Identify which cell holds the provided text, then report its [x, y] central coordinate. 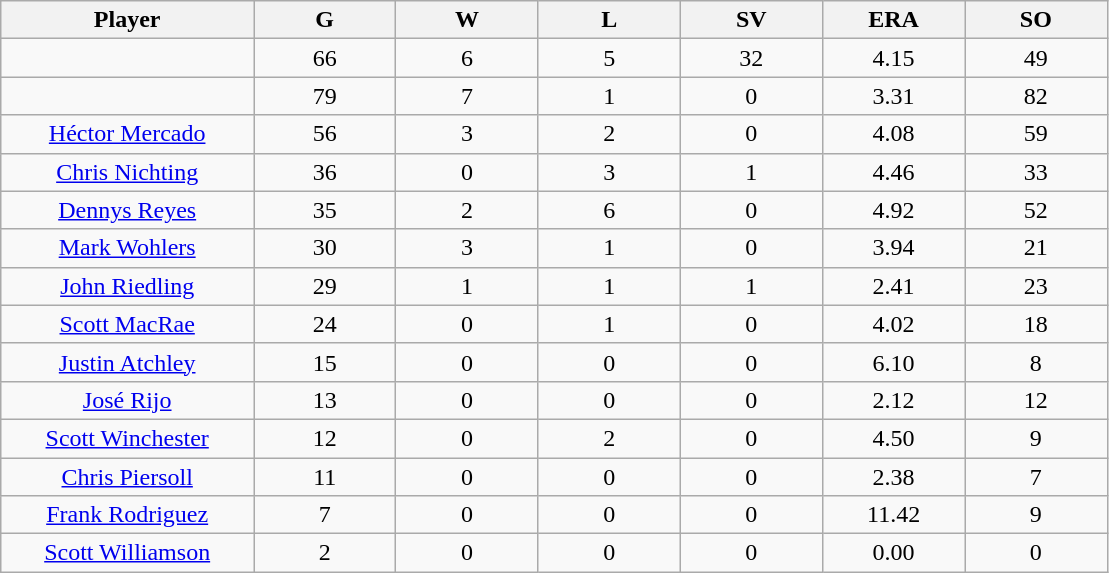
3.94 [893, 248]
Scott Williamson [128, 553]
32 [751, 58]
15 [325, 362]
3.31 [893, 96]
35 [325, 210]
59 [1036, 134]
L [609, 20]
Frank Rodriguez [128, 515]
23 [1036, 286]
Chris Piersoll [128, 477]
Héctor Mercado [128, 134]
24 [325, 324]
79 [325, 96]
Dennys Reyes [128, 210]
Mark Wohlers [128, 248]
Scott Winchester [128, 438]
82 [1036, 96]
4.50 [893, 438]
30 [325, 248]
11.42 [893, 515]
4.46 [893, 172]
2.38 [893, 477]
4.08 [893, 134]
6.10 [893, 362]
29 [325, 286]
33 [1036, 172]
G [325, 20]
Justin Atchley [128, 362]
W [467, 20]
52 [1036, 210]
2.41 [893, 286]
49 [1036, 58]
John Riedling [128, 286]
18 [1036, 324]
4.92 [893, 210]
Scott MacRae [128, 324]
21 [1036, 248]
13 [325, 400]
SO [1036, 20]
5 [609, 58]
José Rijo [128, 400]
Player [128, 20]
8 [1036, 362]
2.12 [893, 400]
56 [325, 134]
4.02 [893, 324]
SV [751, 20]
0.00 [893, 553]
36 [325, 172]
ERA [893, 20]
11 [325, 477]
66 [325, 58]
4.15 [893, 58]
Chris Nichting [128, 172]
